Scan for the cell matching the given text and deliver its (x, y) coordinate at center. 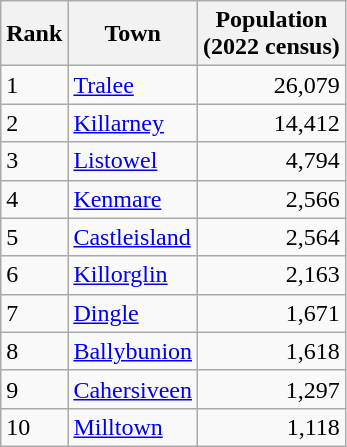
1,671 (272, 313)
9 (34, 389)
Milltown (133, 427)
Rank (34, 34)
14,412 (272, 123)
10 (34, 427)
7 (34, 313)
1,118 (272, 427)
1,297 (272, 389)
Tralee (133, 85)
2,564 (272, 237)
1 (34, 85)
Killorglin (133, 275)
Listowel (133, 161)
5 (34, 237)
4 (34, 199)
26,079 (272, 85)
2,566 (272, 199)
Dingle (133, 313)
4,794 (272, 161)
2,163 (272, 275)
2 (34, 123)
3 (34, 161)
Killarney (133, 123)
6 (34, 275)
Population(2022 census) (272, 34)
Ballybunion (133, 351)
1,618 (272, 351)
Castleisland (133, 237)
Cahersiveen (133, 389)
Kenmare (133, 199)
Town (133, 34)
8 (34, 351)
